Search for the cell housing the specified text and yield its [X, Y] center coordinate. 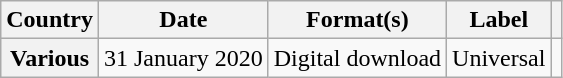
Various [50, 58]
Digital download [357, 58]
Label [499, 20]
Country [50, 20]
Universal [499, 58]
Date [183, 20]
Format(s) [357, 20]
31 January 2020 [183, 58]
